Determine the [X, Y] coordinate at the center of the cell enclosing the given text.  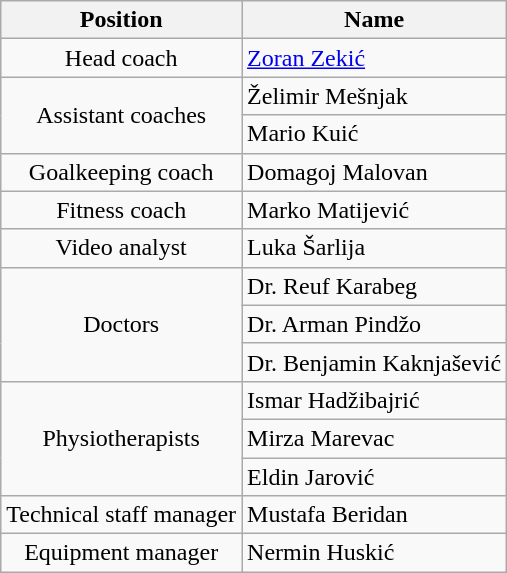
Assistant coaches [122, 115]
Domagoj Malovan [374, 172]
Dr. Reuf Karabeg [374, 286]
Želimir Mešnjak [374, 96]
Position [122, 20]
Video analyst [122, 248]
Mirza Marevac [374, 438]
Physiotherapists [122, 438]
Fitness coach [122, 210]
Mario Kuić [374, 134]
Eldin Jarović [374, 477]
Marko Matijević [374, 210]
Zoran Zekić [374, 58]
Doctors [122, 324]
Name [374, 20]
Equipment manager [122, 553]
Dr. Arman Pindžo [374, 324]
Luka Šarlija [374, 248]
Technical staff manager [122, 515]
Nermin Huskić [374, 553]
Head coach [122, 58]
Ismar Hadžibajrić [374, 400]
Goalkeeping coach [122, 172]
Mustafa Beridan [374, 515]
Dr. Benjamin Kaknjašević [374, 362]
